Identify which cell holds the provided text, then report its (x, y) central coordinate. 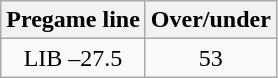
Pregame line (74, 20)
LIB –27.5 (74, 58)
53 (210, 58)
Over/under (210, 20)
